Capture the cell that displays the provided text and extract its (X, Y) central coordinate. 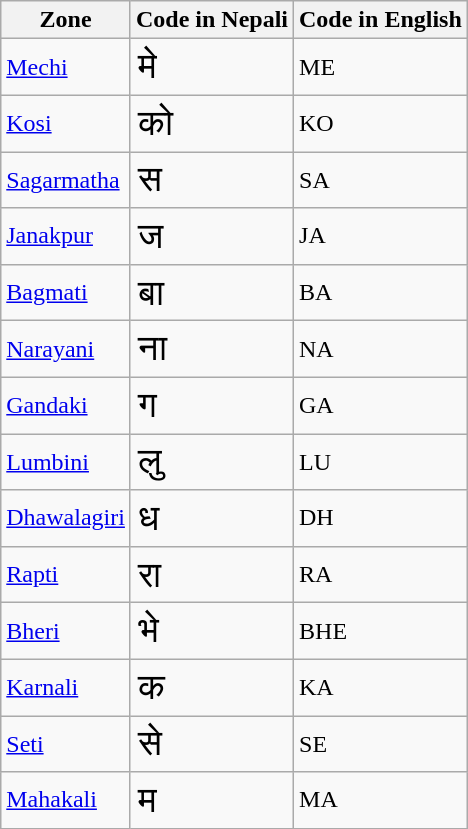
से (212, 744)
म (212, 800)
ग (212, 405)
भे (212, 631)
रा (212, 574)
Kosi (66, 123)
Janakpur (66, 236)
Bagmati (66, 292)
Code in Nepali (212, 20)
Mahakali (66, 800)
Zone (66, 20)
MA (381, 800)
ना (212, 349)
RA (381, 574)
NA (381, 349)
DH (381, 518)
Lumbini (66, 462)
ध (212, 518)
मे (212, 67)
बा (212, 292)
BA (381, 292)
Sagarmatha (66, 180)
KO (381, 123)
SE (381, 744)
लु (212, 462)
Mechi (66, 67)
स (212, 180)
Bheri (66, 631)
SA (381, 180)
BHE (381, 631)
LU (381, 462)
Gandaki (66, 405)
GA (381, 405)
Seti (66, 744)
Code in English (381, 20)
ME (381, 67)
को (212, 123)
क (212, 687)
ज (212, 236)
Rapti (66, 574)
Dhawalagiri (66, 518)
JA (381, 236)
Karnali (66, 687)
KA (381, 687)
Narayani (66, 349)
